Provide the [X, Y] coordinate of the cell's center where the given text is located.  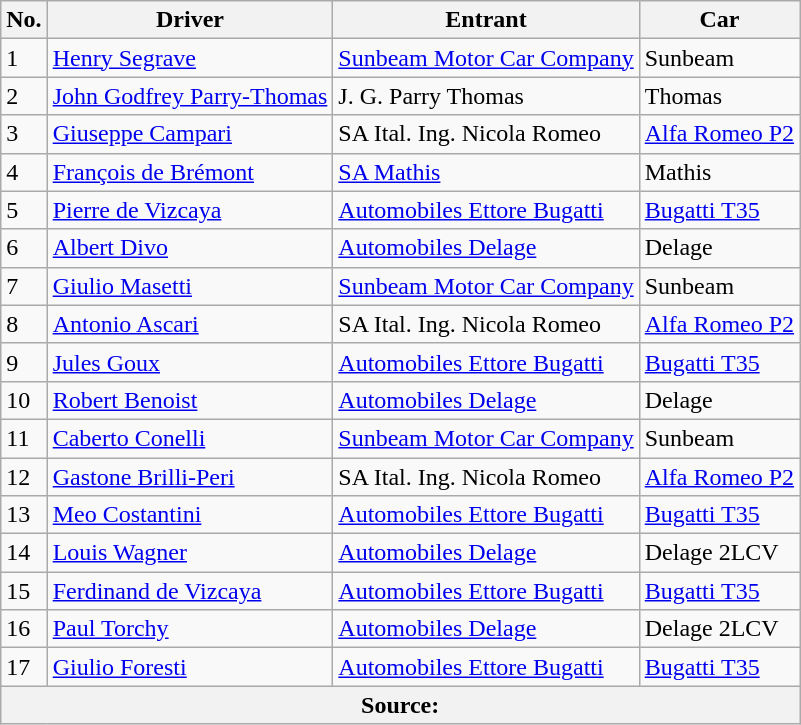
Albert Divo [190, 248]
13 [24, 515]
Thomas [719, 96]
Entrant [486, 20]
17 [24, 667]
15 [24, 591]
Car [719, 20]
Giulio Masetti [190, 286]
10 [24, 400]
12 [24, 477]
4 [24, 172]
J. G. Parry Thomas [486, 96]
No. [24, 20]
Pierre de Vizcaya [190, 210]
Jules Goux [190, 362]
Source: [400, 705]
9 [24, 362]
6 [24, 248]
Henry Segrave [190, 58]
14 [24, 553]
SA Mathis [486, 172]
16 [24, 629]
Driver [190, 20]
François de Brémont [190, 172]
Meo Costantini [190, 515]
Robert Benoist [190, 400]
1 [24, 58]
Paul Torchy [190, 629]
Mathis [719, 172]
Giulio Foresti [190, 667]
Gastone Brilli-Peri [190, 477]
2 [24, 96]
Ferdinand de Vizcaya [190, 591]
Antonio Ascari [190, 324]
5 [24, 210]
Giuseppe Campari [190, 134]
7 [24, 286]
Caberto Conelli [190, 438]
3 [24, 134]
John Godfrey Parry-Thomas [190, 96]
11 [24, 438]
Louis Wagner [190, 553]
8 [24, 324]
